Return (X, Y) of the center of cell containing provided text 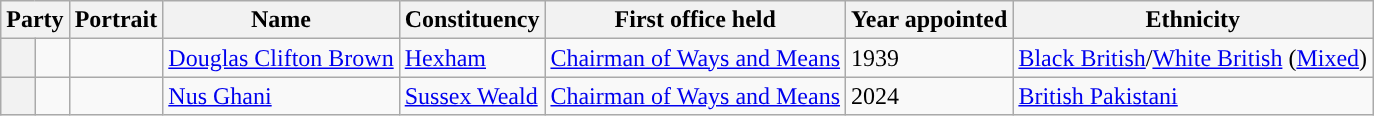
Douglas Clifton Brown (281, 58)
First office held (696, 20)
British Pakistani (1193, 96)
Name (281, 20)
Portrait (116, 20)
2024 (930, 96)
Constituency (472, 20)
Black British/White British (Mixed) (1193, 58)
Sussex Weald (472, 96)
Ethnicity (1193, 20)
Hexham (472, 58)
Party (35, 20)
Nus Ghani (281, 96)
1939 (930, 58)
Year appointed (930, 20)
